Detect which cell encompasses the target text, then output its [x, y] center coordinate. 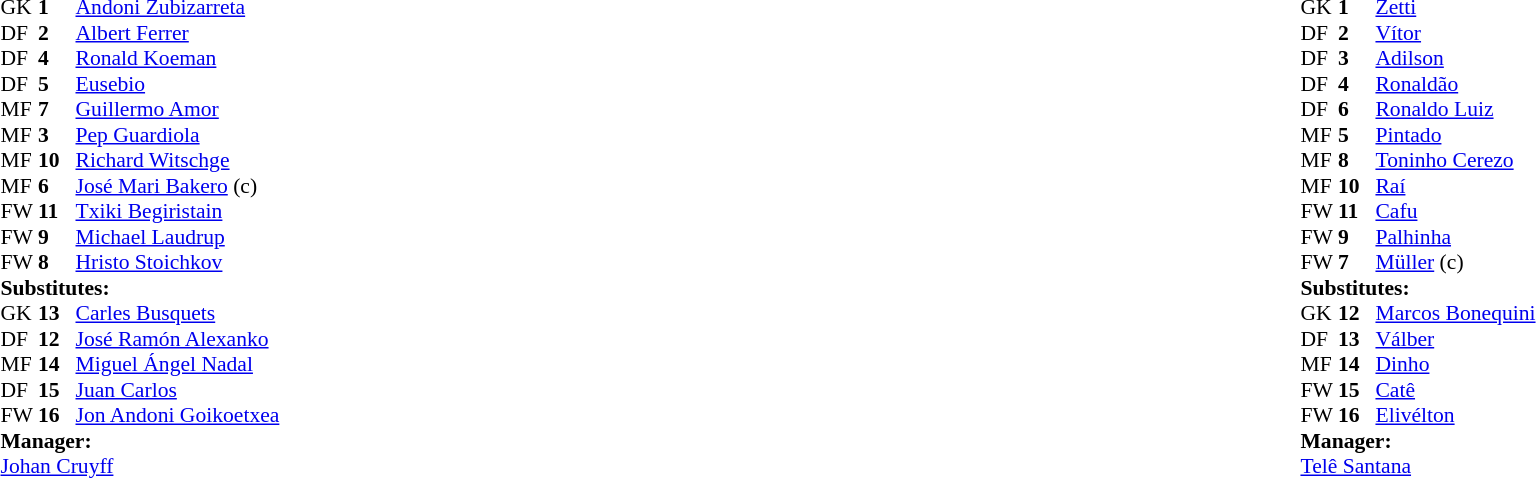
Marcos Bonequini [1455, 313]
Müller (c) [1455, 263]
Txiki Begiristain [178, 211]
Richard Witschge [178, 161]
Elivélton [1455, 415]
Carles Busquets [178, 313]
José Ramón Alexanko [178, 339]
Raí [1455, 186]
Pintado [1455, 135]
Ronaldão [1455, 84]
Palhinha [1455, 237]
Guillermo Amor [178, 109]
Jon Andoni Goikoetxea [178, 415]
Eusebio [178, 84]
José Mari Bakero (c) [178, 186]
Hristo Stoichkov [178, 263]
Adilson [1455, 59]
Albert Ferrer [178, 33]
Miguel Ángel Nadal [178, 365]
Pep Guardiola [178, 135]
Ronaldo Luiz [1455, 109]
Ronald Koeman [178, 59]
Juan Carlos [178, 390]
Cafu [1455, 211]
Válber [1455, 339]
Catê [1455, 390]
Dinho [1455, 365]
Toninho Cerezo [1455, 161]
Vítor [1455, 33]
Michael Laudrup [178, 237]
